Search for the cell housing the specified text and yield its [x, y] center coordinate. 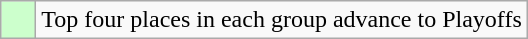
Top four places in each group advance to Playoffs [282, 20]
